Detect which cell encompasses the target text, then output its [X, Y] center coordinate. 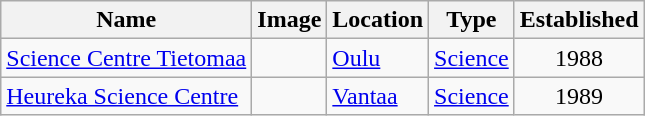
Image [290, 20]
1989 [579, 96]
Established [579, 20]
Vantaa [378, 96]
Oulu [378, 58]
Type [472, 20]
Location [378, 20]
1988 [579, 58]
Name [126, 20]
Heureka Science Centre [126, 96]
Science Centre Tietomaa [126, 58]
